For the text-containing cell, return its midpoint in [X, Y] coordinate format. 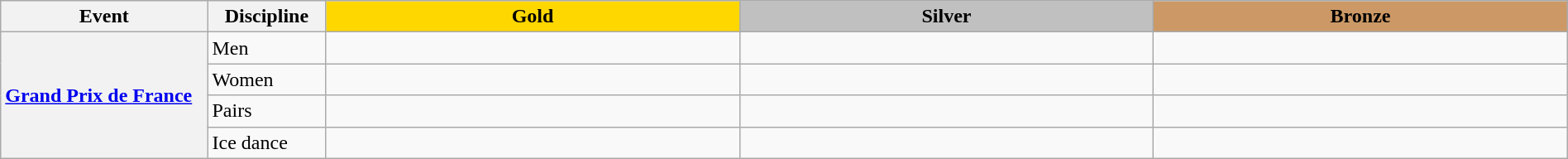
Women [266, 79]
Discipline [266, 17]
Silver [946, 17]
Ice dance [266, 142]
Men [266, 48]
Grand Prix de France [104, 95]
Pairs [266, 111]
Gold [533, 17]
Event [104, 17]
Bronze [1360, 17]
